Pinpoint the cell where the given text exists, returning its (X, Y) midpoint coordinate. 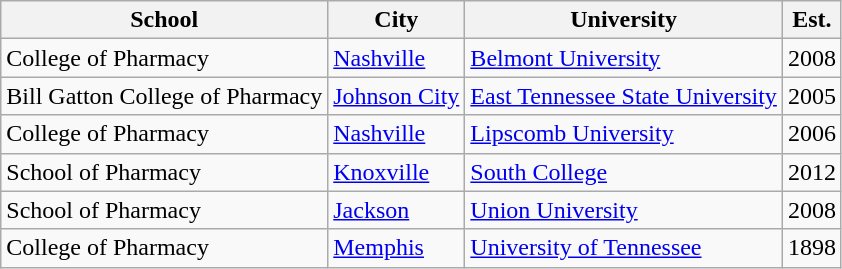
2005 (812, 96)
Belmont University (624, 58)
Johnson City (396, 96)
Lipscomb University (624, 134)
University (624, 20)
East Tennessee State University (624, 96)
School (164, 20)
Bill Gatton College of Pharmacy (164, 96)
City (396, 20)
2006 (812, 134)
1898 (812, 248)
Union University (624, 210)
Knoxville (396, 172)
Jackson (396, 210)
2012 (812, 172)
Est. (812, 20)
University of Tennessee (624, 248)
Memphis (396, 248)
South College (624, 172)
